For the text-containing cell, return its midpoint in [X, Y] coordinate format. 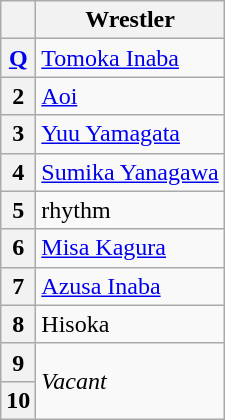
Tomoka Inaba [130, 58]
5 [18, 210]
8 [18, 324]
10 [18, 400]
3 [18, 134]
Aoi [130, 96]
6 [18, 248]
rhythm [130, 210]
Vacant [130, 381]
4 [18, 172]
Wrestler [130, 20]
7 [18, 286]
Hisoka [130, 324]
Sumika Yanagawa [130, 172]
2 [18, 96]
9 [18, 362]
Yuu Yamagata [130, 134]
Misa Kagura [130, 248]
Azusa Inaba [130, 286]
Q [18, 58]
